Search for the cell housing the specified text and yield its [x, y] center coordinate. 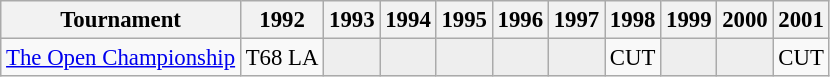
T68 LA [282, 58]
Tournament [121, 20]
1998 [633, 20]
2001 [801, 20]
1994 [408, 20]
The Open Championship [121, 58]
1996 [520, 20]
1992 [282, 20]
1999 [689, 20]
1993 [352, 20]
2000 [745, 20]
1997 [576, 20]
1995 [464, 20]
